Return (X, Y) of the center of cell containing provided text 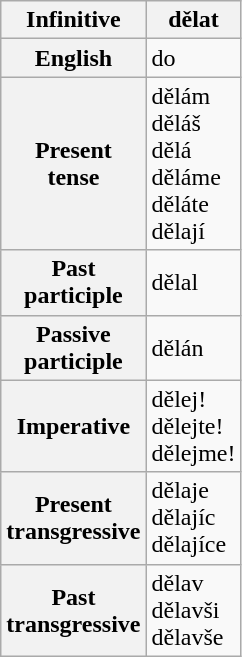
dělajedělajícdělajíce (194, 518)
Pasttransgressive (74, 610)
do (194, 58)
Infinitive (74, 20)
Presenttense (74, 164)
Imperative (74, 426)
dělavdělavšidělavše (194, 610)
English (74, 58)
dělán (194, 348)
dělal (194, 282)
Presenttransgressive (74, 518)
dělat (194, 20)
Passiveparticiple (74, 348)
dělámdělášděládělámedělátedělají (194, 164)
Pastparticiple (74, 282)
dělej!dělejte!dělejme! (194, 426)
